Pinpoint the cell where the given text exists, returning its (x, y) midpoint coordinate. 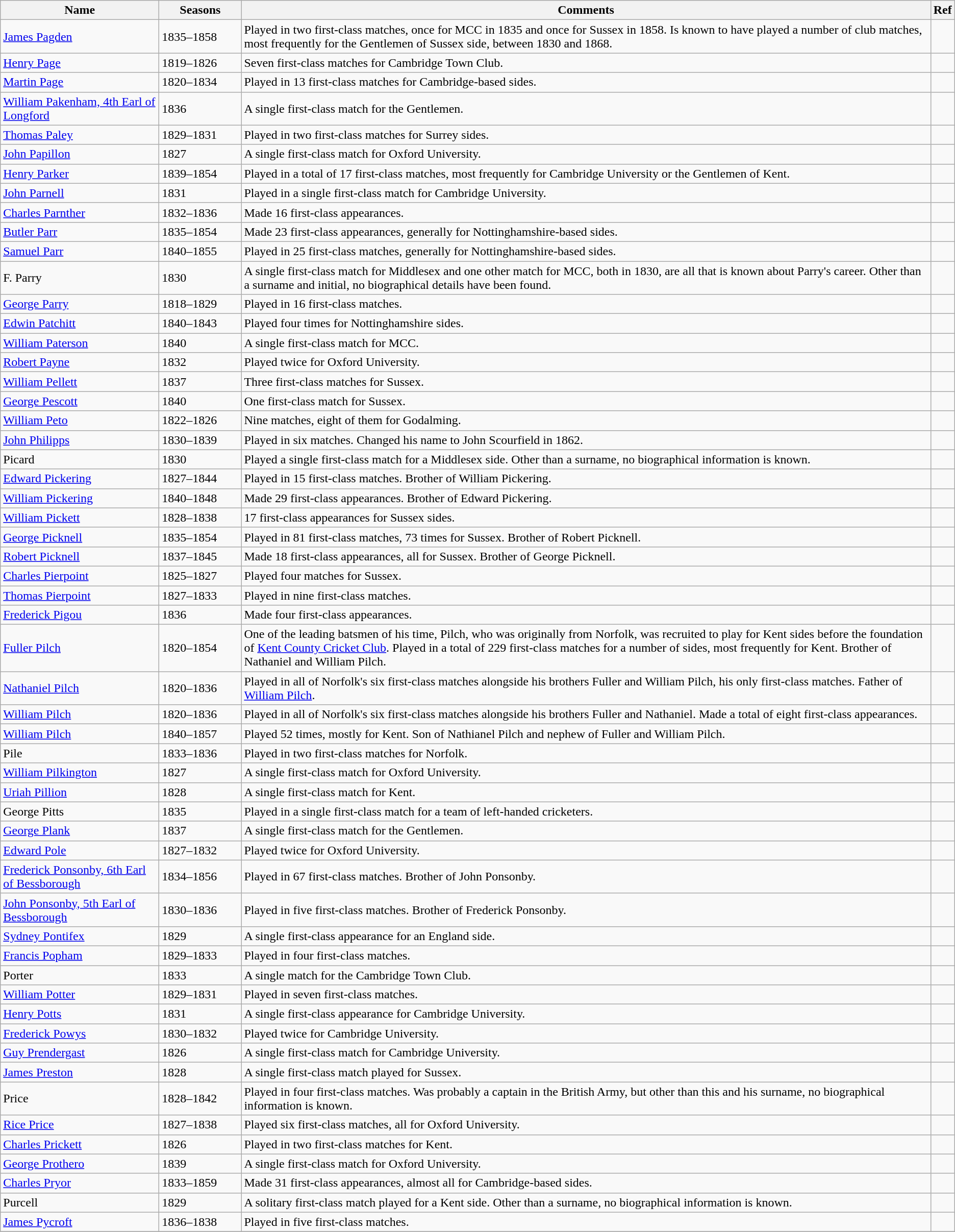
1832 (200, 362)
Robert Payne (80, 362)
Thomas Paley (80, 135)
William Pickett (80, 518)
Henry Parker (80, 174)
1834–1856 (200, 877)
Henry Page (80, 63)
Played in two first-class matches for Norfolk. (586, 753)
A single first-class match for MCC. (586, 343)
1840–1843 (200, 324)
Nathaniel Pilch (80, 688)
1840–1848 (200, 498)
1840–1855 (200, 251)
A single first-class appearance for Cambridge University. (586, 1014)
Played in 81 first-class matches, 73 times for Sussex. Brother of Robert Picknell. (586, 537)
1819–1826 (200, 63)
Charles Pierpoint (80, 576)
Played in a single first-class match for a team of left-handed cricketers. (586, 811)
George Plank (80, 831)
Played in a total of 17 first-class matches, most frequently for Cambridge University or the Gentlemen of Kent. (586, 174)
1822–1826 (200, 421)
John Parnell (80, 193)
Frederick Powys (80, 1033)
Played in 25 first-class matches, generally for Nottinghamshire-based sides. (586, 251)
1828–1842 (200, 1098)
1835 (200, 811)
17 first-class appearances for Sussex sides. (586, 518)
Rice Price (80, 1125)
Nine matches, eight of them for Godalming. (586, 421)
1827–1844 (200, 479)
Charles Prickett (80, 1144)
Name (80, 10)
William Pickering (80, 498)
Seven first-class matches for Cambridge Town Club. (586, 63)
1828–1838 (200, 518)
George Parry (80, 304)
Martin Page (80, 82)
Charles Pryor (80, 1183)
Purcell (80, 1202)
1820–1854 (200, 648)
Sydney Pontifex (80, 936)
Played in four first-class matches. (586, 955)
1833 (200, 975)
A single first-class match for Kent. (586, 792)
F. Parry (80, 278)
Edward Pole (80, 850)
Made 23 first-class appearances, generally for Nottinghamshire-based sides. (586, 232)
Porter (80, 975)
Played a single first-class match for a Middlesex side. Other than a surname, no biographical information is known. (586, 459)
Frederick Pigou (80, 615)
William Pellett (80, 382)
A single first-class appearance for an England side. (586, 936)
1833–1859 (200, 1183)
1830–1836 (200, 909)
Edward Pickering (80, 479)
Price (80, 1098)
A single first-class match for Cambridge University. (586, 1053)
William Potter (80, 995)
A single first-class match played for Sussex. (586, 1072)
1839 (200, 1164)
Played in nine first-class matches. (586, 596)
Played 52 times, mostly for Kent. Son of Nathianel Pilch and nephew of Fuller and William Pilch. (586, 734)
1827–1833 (200, 596)
John Papillon (80, 154)
Made 29 first-class appearances. Brother of Edward Pickering. (586, 498)
Three first-class matches for Sussex. (586, 382)
1830–1839 (200, 440)
Charles Parnther (80, 212)
William Peto (80, 421)
Played twice for Cambridge University. (586, 1033)
Samuel Parr (80, 251)
George Prothero (80, 1164)
Played in 13 first-class matches for Cambridge-based sides. (586, 82)
Ref (943, 10)
1837–1845 (200, 556)
1839–1854 (200, 174)
1830–1832 (200, 1033)
Played in 67 first-class matches. Brother of John Ponsonby. (586, 877)
James Pycroft (80, 1222)
Henry Potts (80, 1014)
Played four times for Nottinghamshire sides. (586, 324)
Played in six matches. Changed his name to John Scourfield in 1862. (586, 440)
Francis Popham (80, 955)
1832–1836 (200, 212)
Played in seven first-class matches. (586, 995)
William Pilkington (80, 773)
Frederick Ponsonby, 6th Earl of Bessborough (80, 877)
Played in all of Norfolk's six first-class matches alongside his brothers Fuller and Nathaniel. Made a total of eight first-class appearances. (586, 714)
A solitary first-class match played for a Kent side. Other than a surname, no biographical information is known. (586, 1202)
Guy Prendergast (80, 1053)
William Paterson (80, 343)
1827–1832 (200, 850)
Made 18 first-class appearances, all for Sussex. Brother of George Picknell. (586, 556)
Seasons (200, 10)
Pile (80, 753)
Comments (586, 10)
1829–1833 (200, 955)
1818–1829 (200, 304)
George Pescott (80, 401)
1835–1858 (200, 37)
Robert Picknell (80, 556)
Uriah Pillion (80, 792)
1836–1838 (200, 1222)
Made 31 first-class appearances, almost all for Cambridge-based sides. (586, 1183)
James Pagden (80, 37)
Edwin Patchitt (80, 324)
Fuller Pilch (80, 648)
Made 16 first-class appearances. (586, 212)
Thomas Pierpoint (80, 596)
Played in five first-class matches. Brother of Frederick Ponsonby. (586, 909)
Played in 16 first-class matches. (586, 304)
A single match for the Cambridge Town Club. (586, 975)
Played in a single first-class match for Cambridge University. (586, 193)
Played six first-class matches, all for Oxford University. (586, 1125)
One first-class match for Sussex. (586, 401)
James Preston (80, 1072)
Played in two first-class matches for Surrey sides. (586, 135)
1833–1836 (200, 753)
William Pakenham, 4th Earl of Longford (80, 108)
George Picknell (80, 537)
Picard (80, 459)
1820–1834 (200, 82)
Played in five first-class matches. (586, 1222)
1840–1857 (200, 734)
Played in 15 first-class matches. Brother of William Pickering. (586, 479)
Made four first-class appearances. (586, 615)
1827–1838 (200, 1125)
John Philipps (80, 440)
Played four matches for Sussex. (586, 576)
George Pitts (80, 811)
Played in two first-class matches for Kent. (586, 1144)
Butler Parr (80, 232)
1825–1827 (200, 576)
John Ponsonby, 5th Earl of Bessborough (80, 909)
